Capture the cell that displays the provided text and extract its [X, Y] central coordinate. 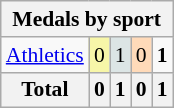
Total [45, 90]
Athletics [45, 55]
Medals by sport [87, 19]
